Output the (x, y) coordinate of the center of the cell containing the given text.  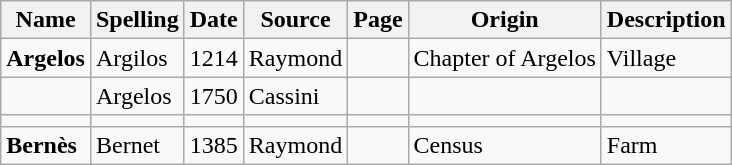
Farm (666, 145)
1214 (214, 58)
Date (214, 20)
1750 (214, 96)
Name (46, 20)
1385 (214, 145)
Census (504, 145)
Argilos (137, 58)
Page (378, 20)
Spelling (137, 20)
Chapter of Argelos (504, 58)
Bernès (46, 145)
Source (295, 20)
Bernet (137, 145)
Village (666, 58)
Origin (504, 20)
Description (666, 20)
Cassini (295, 96)
